Search for the cell housing the specified text and yield its (X, Y) center coordinate. 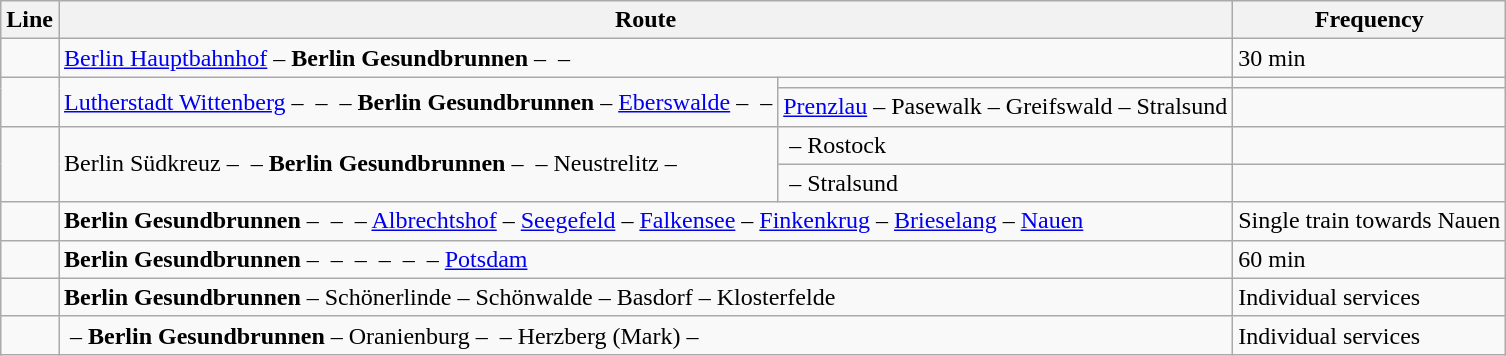
Berlin Gesundbrunnen – Schönerlinde – Schönwalde – Basdorf – Klosterfelde (645, 297)
Berlin Südkreuz – – Berlin Gesundbrunnen – – Neustrelitz – (418, 164)
Berlin Gesundbrunnen – – – – – – Potsdam (645, 259)
Berlin Gesundbrunnen – – – Albrechtshof – Seegefeld – Falkensee – Finkenkrug – Brieselang – Nauen (645, 221)
60 min (1370, 259)
Route (645, 20)
30 min (1370, 58)
Berlin Hauptbahnhof – Berlin Gesundbrunnen – – (645, 58)
Line (30, 20)
– Stralsund (1006, 183)
Single train towards Nauen (1370, 221)
Frequency (1370, 20)
Lutherstadt Wittenberg – – – Berlin Gesundbrunnen – Eberswalde – – (418, 102)
– Rostock (1006, 145)
– Berlin Gesundbrunnen – Oranienburg – – Herzberg (Mark) – (645, 335)
Prenzlau – Pasewalk – Greifswald – Stralsund (1006, 107)
